Output the (x, y) coordinate of the center of the cell containing the given text.  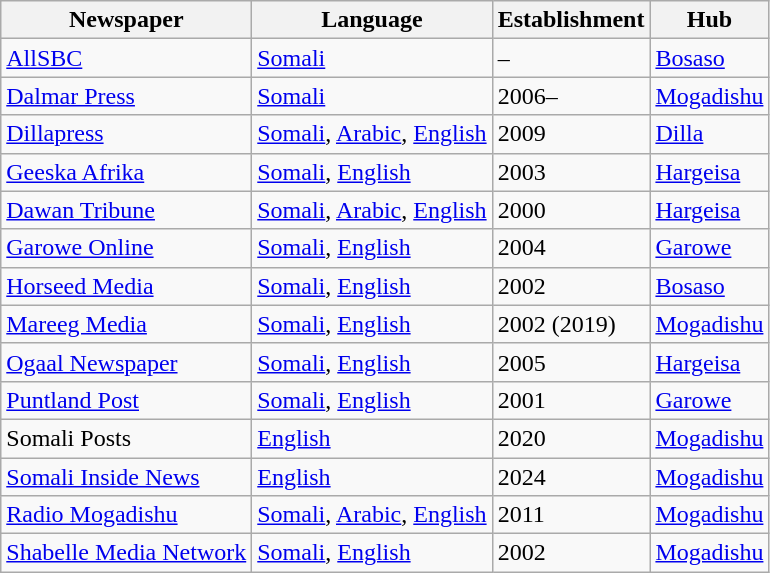
Garowe Online (126, 248)
2024 (571, 477)
2020 (571, 438)
Language (372, 20)
Somali Inside News (126, 477)
Dilla (710, 134)
Dawan Tribune (126, 210)
AllSBC (126, 58)
2005 (571, 362)
Establishment (571, 20)
2004 (571, 248)
Somali Posts (126, 438)
Horseed Media (126, 286)
Hub (710, 20)
Newspaper (126, 20)
Ogaal Newspaper (126, 362)
Radio Mogadishu (126, 515)
Dillapress (126, 134)
2009 (571, 134)
2011 (571, 515)
2002 (2019) (571, 324)
2001 (571, 400)
Geeska Afrika (126, 172)
– (571, 58)
2003 (571, 172)
Shabelle Media Network (126, 553)
2000 (571, 210)
Mareeg Media (126, 324)
2006– (571, 96)
Dalmar Press (126, 96)
Puntland Post (126, 400)
